Return [X, Y] of the center of cell containing provided text 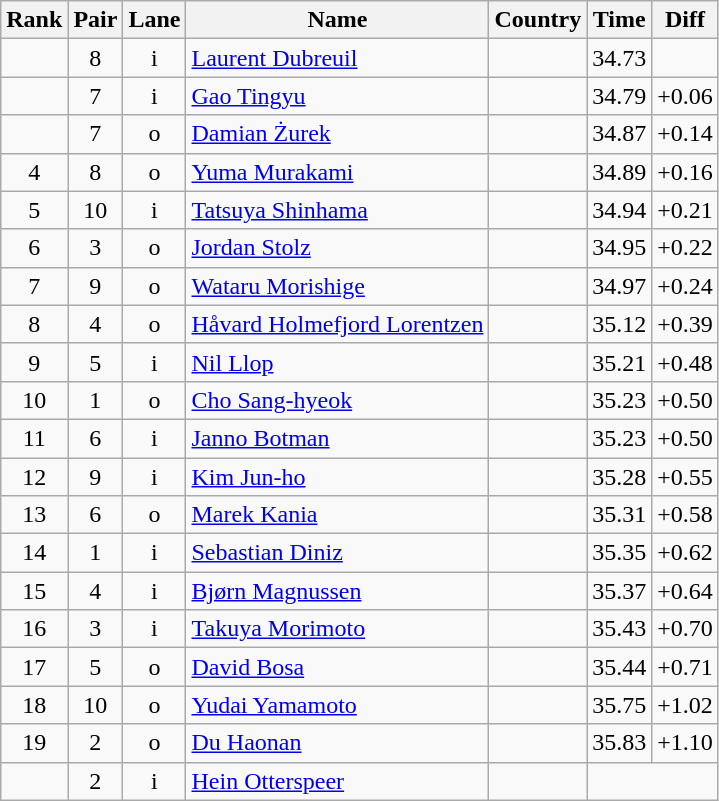
David Bosa [338, 667]
Nil Llop [338, 362]
34.73 [620, 58]
+0.16 [686, 172]
Janno Botman [338, 438]
Kim Jun-ho [338, 477]
35.37 [620, 591]
Diff [686, 20]
+1.10 [686, 743]
+0.55 [686, 477]
Cho Sang-hyeok [338, 400]
35.75 [620, 705]
+0.64 [686, 591]
35.21 [620, 362]
34.87 [620, 134]
+0.62 [686, 553]
35.83 [620, 743]
11 [34, 438]
+0.06 [686, 96]
35.43 [620, 629]
15 [34, 591]
+0.39 [686, 324]
17 [34, 667]
Country [538, 20]
Rank [34, 20]
13 [34, 515]
+0.14 [686, 134]
Yuma Murakami [338, 172]
34.95 [620, 248]
34.79 [620, 96]
19 [34, 743]
35.12 [620, 324]
+0.70 [686, 629]
16 [34, 629]
+0.24 [686, 286]
34.94 [620, 210]
35.28 [620, 477]
+0.48 [686, 362]
34.89 [620, 172]
Lane [154, 20]
12 [34, 477]
Laurent Dubreuil [338, 58]
Time [620, 20]
+0.71 [686, 667]
Yudai Yamamoto [338, 705]
Tatsuya Shinhama [338, 210]
Hein Otterspeer [338, 781]
Du Haonan [338, 743]
Damian Żurek [338, 134]
35.35 [620, 553]
Gao Tingyu [338, 96]
+1.02 [686, 705]
Sebastian Diniz [338, 553]
Pair [96, 20]
Takuya Morimoto [338, 629]
Name [338, 20]
14 [34, 553]
35.31 [620, 515]
Marek Kania [338, 515]
Bjørn Magnussen [338, 591]
Håvard Holmefjord Lorentzen [338, 324]
34.97 [620, 286]
Wataru Morishige [338, 286]
Jordan Stolz [338, 248]
18 [34, 705]
35.44 [620, 667]
+0.22 [686, 248]
+0.58 [686, 515]
+0.21 [686, 210]
